Provide the [x, y] coordinate of the cell's center where the given text is located.  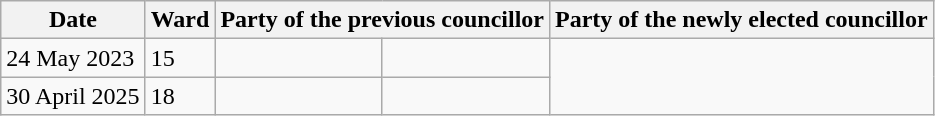
15 [180, 58]
24 May 2023 [73, 58]
18 [180, 96]
Ward [180, 20]
30 April 2025 [73, 96]
Party of the newly elected councillor [741, 20]
Date [73, 20]
Party of the previous councillor [382, 20]
